Search for the cell housing the specified text and yield its (X, Y) center coordinate. 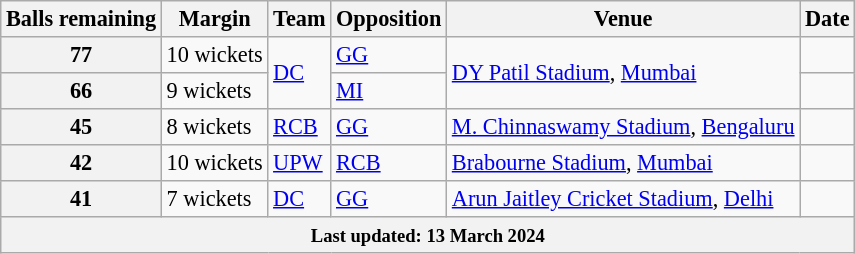
Date (828, 19)
MI (389, 90)
7 wickets (214, 198)
8 wickets (214, 126)
DY Patil Stadium, Mumbai (624, 73)
Opposition (389, 19)
9 wickets (214, 90)
UPW (300, 162)
M. Chinnaswamy Stadium, Bengaluru (624, 126)
Brabourne Stadium, Mumbai (624, 162)
66 (82, 90)
Margin (214, 19)
Last updated: 13 March 2024 (428, 234)
Team (300, 19)
45 (82, 126)
Balls remaining (82, 19)
77 (82, 55)
Arun Jaitley Cricket Stadium, Delhi (624, 198)
41 (82, 198)
42 (82, 162)
Venue (624, 19)
